Identify which cell holds the provided text, then report its [x, y] central coordinate. 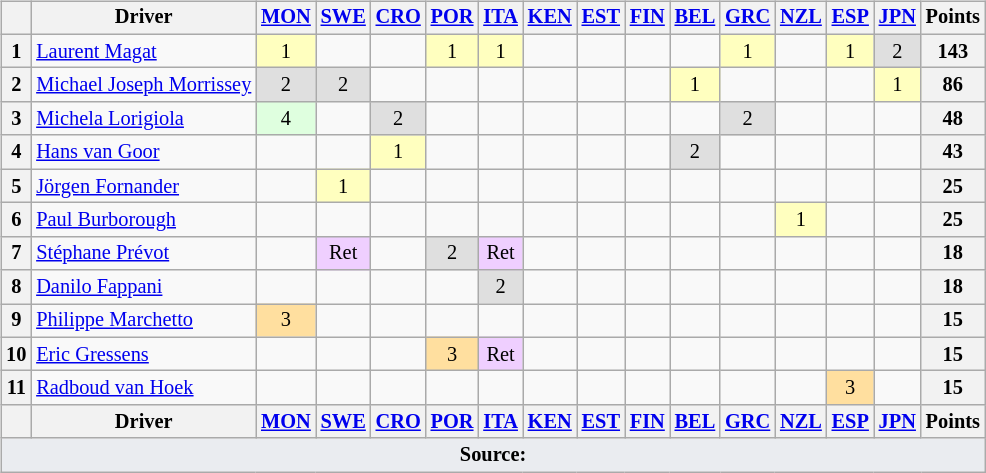
Paul Burborough [144, 220]
Michael Joseph Morrissey [144, 85]
10 [16, 354]
6 [16, 220]
9 [16, 321]
5 [16, 186]
Hans van Goor [144, 152]
Michela Lorigiola [144, 119]
7 [16, 253]
143 [953, 51]
48 [953, 119]
Stéphane Prévot [144, 253]
Jörgen Fornander [144, 186]
Danilo Fappani [144, 287]
Laurent Magat [144, 51]
Source: [493, 455]
86 [953, 85]
11 [16, 388]
Radboud van Hoek [144, 388]
43 [953, 152]
8 [16, 287]
Philippe Marchetto [144, 321]
Eric Gressens [144, 354]
